Identify which cell holds the provided text, then report its (X, Y) central coordinate. 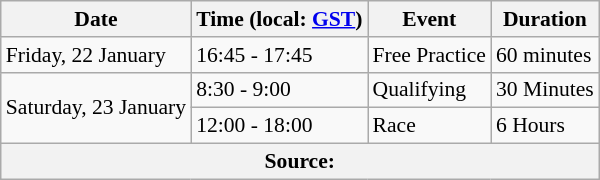
Source: (300, 162)
30 Minutes (545, 90)
Event (430, 19)
Friday, 22 January (96, 55)
Date (96, 19)
12:00 - 18:00 (279, 126)
6 Hours (545, 126)
Free Practice (430, 55)
16:45 - 17:45 (279, 55)
Saturday, 23 January (96, 108)
Race (430, 126)
60 minutes (545, 55)
Qualifying (430, 90)
Time (local: GST) (279, 19)
8:30 - 9:00 (279, 90)
Duration (545, 19)
